Locate the cell with the specified text and output its (x, y) center coordinate. 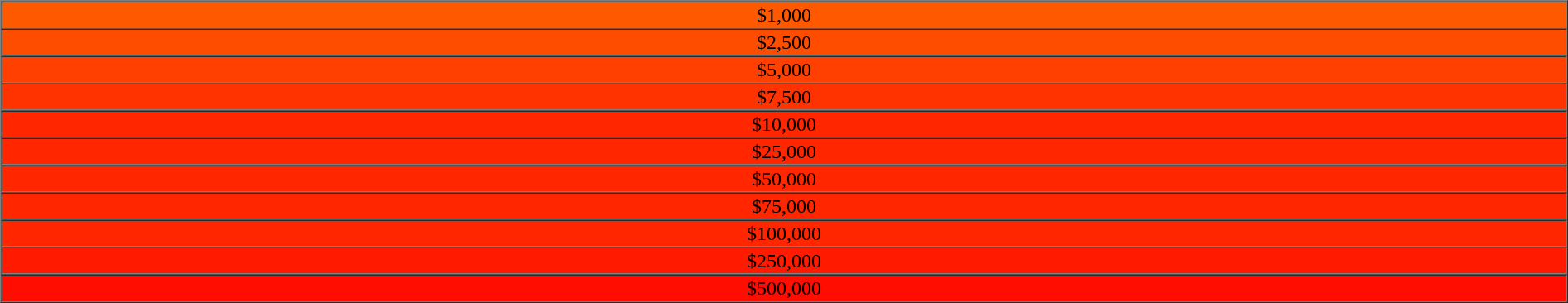
$7,500 (784, 96)
$50,000 (784, 179)
$1,000 (784, 15)
$75,000 (784, 205)
$25,000 (784, 151)
$250,000 (784, 260)
$500,000 (784, 288)
$10,000 (784, 124)
$5,000 (784, 70)
$2,500 (784, 41)
$100,000 (784, 233)
